Extract the [x, y] coordinate from the center of the cell holding the provided text.  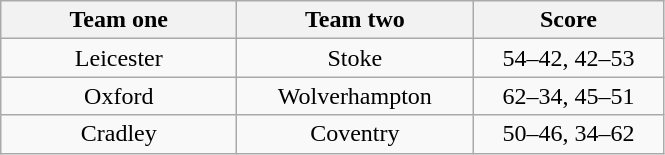
Coventry [355, 134]
Stoke [355, 58]
54–42, 42–53 [568, 58]
Cradley [119, 134]
Team one [119, 20]
Score [568, 20]
Leicester [119, 58]
Oxford [119, 96]
62–34, 45–51 [568, 96]
50–46, 34–62 [568, 134]
Team two [355, 20]
Wolverhampton [355, 96]
